Pinpoint the cell where the given text exists, returning its (X, Y) midpoint coordinate. 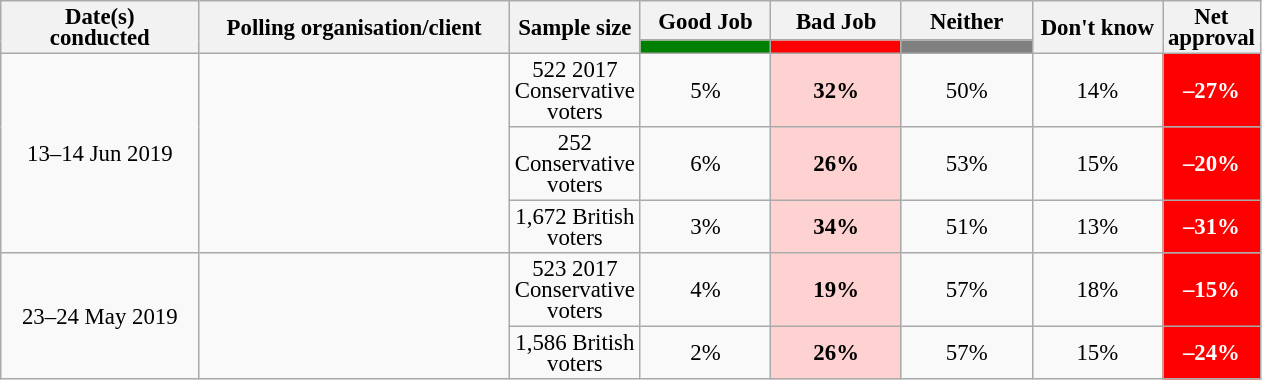
13–14 Jun 2019 (100, 154)
Net approval (1212, 28)
Don't know (1098, 28)
14% (1098, 91)
5% (706, 91)
523 2017 Conservative voters (574, 290)
53% (966, 164)
1,586 British voters (574, 354)
–20% (1212, 164)
23–24 May 2019 (100, 316)
6% (706, 164)
32% (836, 91)
–27% (1212, 91)
252 Conservative voters (574, 164)
Neither (966, 20)
522 2017 Conservative voters (574, 91)
Date(s)conducted (100, 28)
–15% (1212, 290)
50% (966, 91)
Sample size (574, 28)
51% (966, 228)
–24% (1212, 354)
2% (706, 354)
3% (706, 228)
4% (706, 290)
Good Job (706, 20)
13% (1098, 228)
Polling organisation/client (354, 28)
19% (836, 290)
34% (836, 228)
1,672 British voters (574, 228)
18% (1098, 290)
Bad Job (836, 20)
–31% (1212, 228)
